For the text-containing cell, return its midpoint in (x, y) coordinate format. 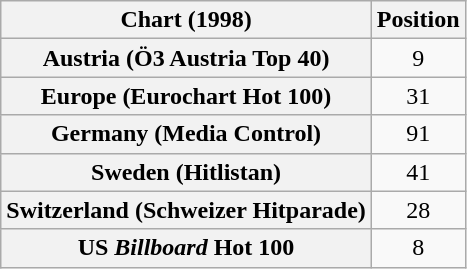
41 (418, 172)
9 (418, 58)
28 (418, 210)
Europe (Eurochart Hot 100) (186, 96)
Position (418, 20)
Sweden (Hitlistan) (186, 172)
Austria (Ö3 Austria Top 40) (186, 58)
31 (418, 96)
US Billboard Hot 100 (186, 248)
Germany (Media Control) (186, 134)
Chart (1998) (186, 20)
91 (418, 134)
Switzerland (Schweizer Hitparade) (186, 210)
8 (418, 248)
